Return [x, y] of the center of cell containing provided text 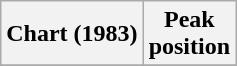
Peakposition [189, 34]
Chart (1983) [72, 34]
